Find where the given text appears and provide that cell's center as (x, y) coordinate. 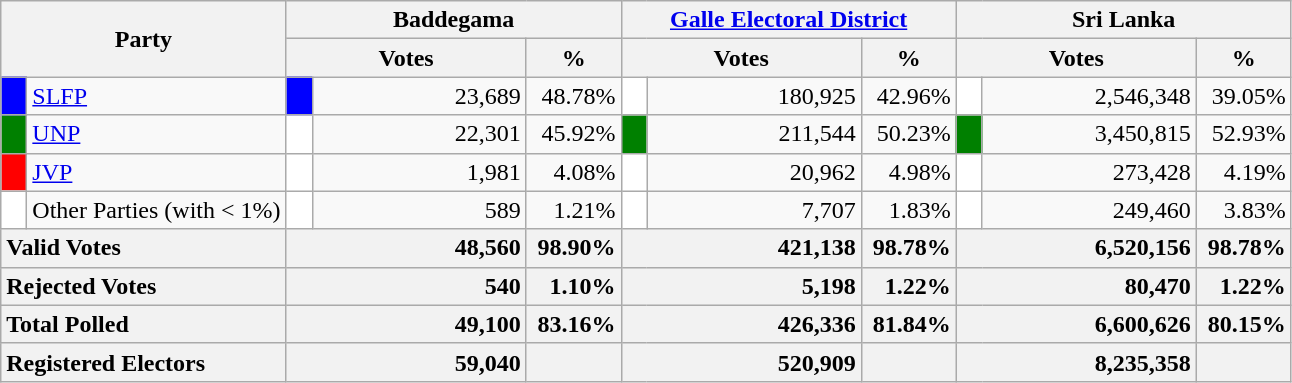
589 (419, 210)
5,198 (741, 286)
Other Parties (with < 1%) (156, 210)
7,707 (754, 210)
80.15% (1244, 324)
23,689 (419, 96)
4.98% (908, 172)
Valid Votes (144, 248)
Baddegama (454, 20)
6,600,626 (1076, 324)
Galle Electoral District (788, 20)
1,981 (419, 172)
52.93% (1244, 134)
1.83% (908, 210)
48,560 (406, 248)
42.96% (908, 96)
8,235,358 (1076, 362)
2,546,348 (1089, 96)
180,925 (754, 96)
59,040 (406, 362)
81.84% (908, 324)
45.92% (574, 134)
Total Polled (144, 324)
4.19% (1244, 172)
83.16% (574, 324)
4.08% (574, 172)
22,301 (419, 134)
Rejected Votes (144, 286)
1.10% (574, 286)
20,962 (754, 172)
98.90% (574, 248)
Party (144, 39)
1.21% (574, 210)
39.05% (1244, 96)
JVP (156, 172)
SLFP (156, 96)
Registered Electors (144, 362)
520,909 (741, 362)
540 (406, 286)
80,470 (1076, 286)
273,428 (1089, 172)
3.83% (1244, 210)
UNP (156, 134)
50.23% (908, 134)
49,100 (406, 324)
48.78% (574, 96)
Sri Lanka (1124, 20)
6,520,156 (1076, 248)
211,544 (754, 134)
426,336 (741, 324)
3,450,815 (1089, 134)
421,138 (741, 248)
249,460 (1089, 210)
